Find where the given text appears and provide that cell's center as (x, y) coordinate. 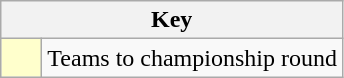
Key (172, 20)
Teams to championship round (192, 58)
